Pinpoint the cell where the given text exists, returning its (X, Y) midpoint coordinate. 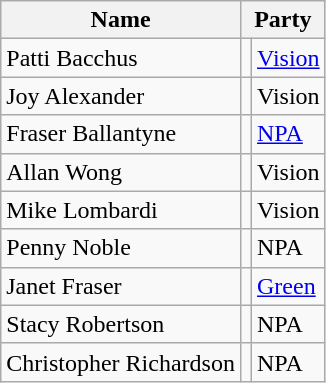
Green (289, 286)
Mike Lombardi (121, 210)
Fraser Ballantyne (121, 134)
Penny Noble (121, 248)
Joy Alexander (121, 96)
Christopher Richardson (121, 362)
Patti Bacchus (121, 58)
Name (121, 20)
Janet Fraser (121, 286)
Allan Wong (121, 172)
Stacy Robertson (121, 324)
Party (282, 20)
